Provide the [x, y] coordinate of the cell's center where the given text is located.  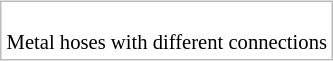
Metal hoses with different connections [166, 32]
